Scan for the cell matching the given text and deliver its (X, Y) coordinate at center. 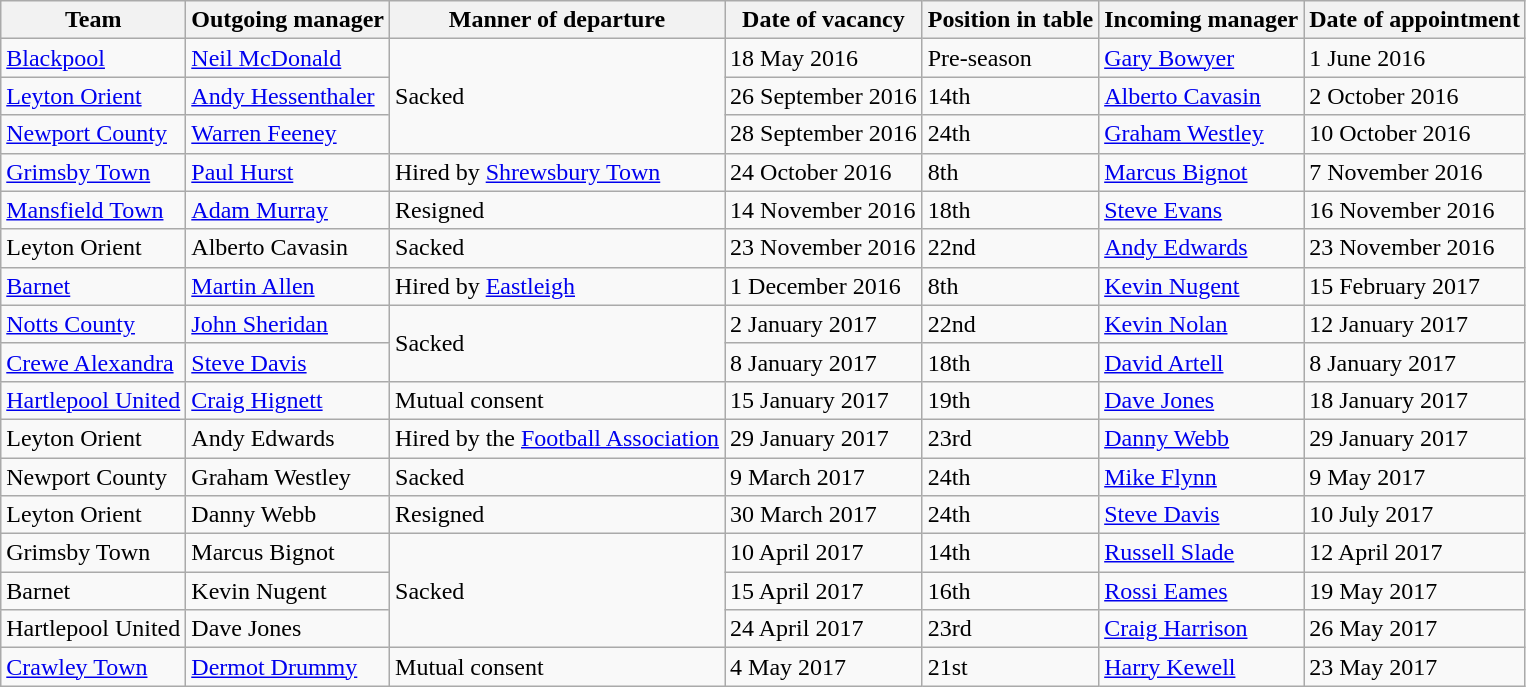
14 November 2016 (824, 210)
1 June 2016 (1415, 58)
Position in table (1010, 20)
2 January 2017 (824, 324)
Mansfield Town (94, 210)
Date of vacancy (824, 20)
15 January 2017 (824, 400)
Blackpool (94, 58)
9 March 2017 (824, 477)
9 May 2017 (1415, 477)
Craig Harrison (1202, 629)
16th (1010, 591)
Andy Hessenthaler (288, 96)
Notts County (94, 324)
Gary Bowyer (1202, 58)
4 May 2017 (824, 667)
Mike Flynn (1202, 477)
Harry Kewell (1202, 667)
12 January 2017 (1415, 324)
Incoming manager (1202, 20)
Rossi Eames (1202, 591)
Russell Slade (1202, 553)
1 December 2016 (824, 286)
18 May 2016 (824, 58)
Adam Murray (288, 210)
15 April 2017 (824, 591)
Craig Hignett (288, 400)
Steve Evans (1202, 210)
19th (1010, 400)
10 July 2017 (1415, 515)
15 February 2017 (1415, 286)
Warren Feeney (288, 134)
Martin Allen (288, 286)
Neil McDonald (288, 58)
12 April 2017 (1415, 553)
30 March 2017 (824, 515)
24 October 2016 (824, 172)
26 September 2016 (824, 96)
18 January 2017 (1415, 400)
David Artell (1202, 362)
Dermot Drummy (288, 667)
Team (94, 20)
19 May 2017 (1415, 591)
Crawley Town (94, 667)
26 May 2017 (1415, 629)
Pre-season (1010, 58)
Hired by Eastleigh (558, 286)
Hired by Shrewsbury Town (558, 172)
Paul Hurst (288, 172)
Crewe Alexandra (94, 362)
Date of appointment (1415, 20)
10 April 2017 (824, 553)
7 November 2016 (1415, 172)
Hired by the Football Association (558, 438)
10 October 2016 (1415, 134)
2 October 2016 (1415, 96)
28 September 2016 (824, 134)
Manner of departure (558, 20)
23 May 2017 (1415, 667)
21st (1010, 667)
John Sheridan (288, 324)
Kevin Nolan (1202, 324)
16 November 2016 (1415, 210)
Outgoing manager (288, 20)
24 April 2017 (824, 629)
